Return the [x, y] coordinate for the center point of the cell that contains the specified text.  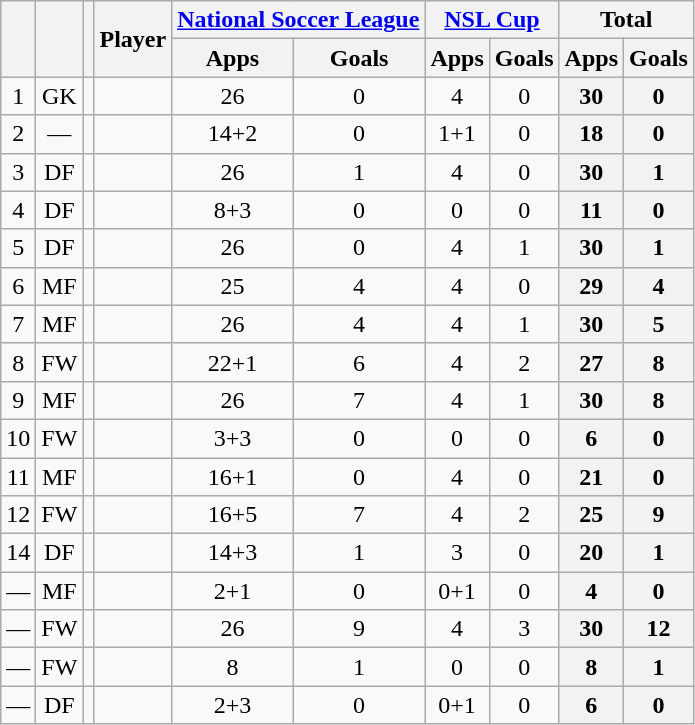
29 [591, 286]
1+1 [457, 134]
2+3 [233, 705]
20 [591, 553]
14+2 [233, 134]
GK [60, 96]
8+3 [233, 210]
NSL Cup [492, 20]
Total [626, 20]
27 [591, 362]
18 [591, 134]
21 [591, 477]
Player [133, 39]
3+3 [233, 438]
14 [18, 553]
16+1 [233, 477]
22+1 [233, 362]
National Soccer League [298, 20]
16+5 [233, 515]
14+3 [233, 553]
10 [18, 438]
2+1 [233, 591]
